From the cell containing the given text, extract its center point as [X, Y] coordinate. 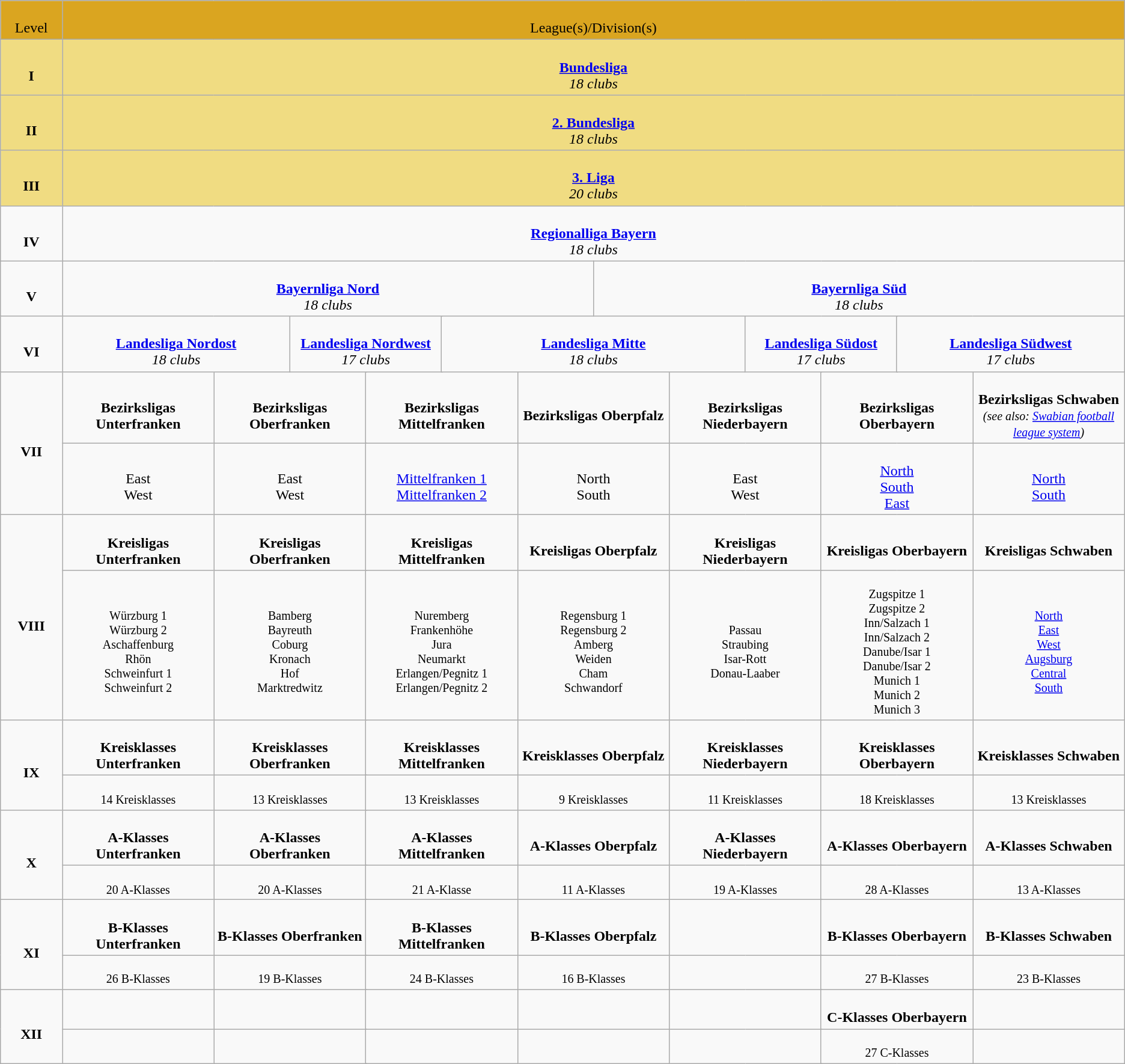
Bezirksligas Schwaben (see also: Swabian football league system) [1049, 408]
VII [31, 443]
Bezirksligas Unterfranken [138, 408]
28 A-Klasses [897, 882]
B-Klasses Oberfranken [290, 928]
23 B-Klasses [1049, 973]
A-Klasses Unterfranken [138, 837]
Kreisligas Mittelfranken [442, 542]
Kreisklasses Niederbayern [745, 748]
I [31, 67]
IV [31, 233]
19 B-Klasses [290, 973]
11 A-Klasses [594, 882]
3. Liga 20 clubs [594, 178]
XII [31, 1027]
A-Klasses Oberpfalz [594, 837]
Regionalliga Bayern 18 clubs [594, 233]
21 A-Klasse [442, 882]
A-Klasses Oberfranken [290, 837]
Kreisligas Oberbayern [897, 542]
Kreisligas Oberfranken [290, 542]
BambergBayreuthCoburgKronachHofMarktredwitz [290, 644]
A-Klasses Niederbayern [745, 837]
13 A-Klasses [1049, 882]
B-Klasses Mittelfranken [442, 928]
Kreisligas Unterfranken [138, 542]
B-Klasses Oberbayern [897, 928]
III [31, 178]
Kreisklasses Oberbayern [897, 748]
IX [31, 765]
Bezirksligas Oberpfalz [594, 408]
Kreisklasses Unterfranken [138, 748]
B-Klasses Schwaben [1049, 928]
Landesliga Südwest 17 clubs [1011, 344]
PassauStraubingIsar-RottDonau-Laaber [745, 644]
Bayernliga Süd 18 clubs [859, 289]
Bayernliga Nord 18 clubs [328, 289]
27 B-Klasses [897, 973]
Zugspitze 1Zugspitze 2Inn/Salzach 1Inn/Salzach 2Danube/Isar 1Danube/Isar 2Munich 1Munich 2Munich 3 [897, 644]
18 Kreisklasses [897, 792]
A-Klasses Mittelfranken [442, 837]
A-Klasses Oberbayern [897, 837]
Kreisklasses Oberfranken [290, 748]
Kreisklasses Oberpfalz [594, 748]
24 B-Klasses [442, 973]
C-Klasses Oberbayern [897, 1009]
XI [31, 945]
League(s)/Division(s) [594, 20]
Bezirksligas Oberbayern [897, 408]
Landesliga Mitte 18 clubs [594, 344]
2. Bundesliga 18 clubs [594, 123]
11 Kreisklasses [745, 792]
19 A-Klasses [745, 882]
26 B-Klasses [138, 973]
Landesliga Nordost 18 clubs [177, 344]
14 Kreisklasses [138, 792]
X [31, 855]
Kreisklasses Mittelfranken [442, 748]
B-Klasses Oberpfalz [594, 928]
9 Kreisklasses [594, 792]
II [31, 123]
Mittelfranken 1Mittelfranken 2 [442, 478]
V [31, 289]
B-Klasses Unterfranken [138, 928]
Bezirksligas Niederbayern [745, 408]
NorthEastWestAugsburgCentralSouth [1049, 644]
Bezirksligas Oberfranken [290, 408]
27 C-Klasses [897, 1046]
Regensburg 1Regensburg 2AmbergWeidenChamSchwandorf [594, 644]
A-Klasses Schwaben [1049, 837]
Kreisklasses Schwaben [1049, 748]
NorthSouthEast [897, 478]
Landesliga Südost 17 clubs [821, 344]
NurembergFrankenhöheJuraNeumarktErlangen/Pegnitz 1Erlangen/Pegnitz 2 [442, 644]
Landesliga Nordwest 17 clubs [365, 344]
Würzburg 1Würzburg 2AschaffenburgRhönSchweinfurt 1Schweinfurt 2 [138, 644]
VI [31, 344]
16 B-Klasses [594, 973]
VIII [31, 617]
Bundesliga 18 clubs [594, 67]
Kreisligas Oberpfalz [594, 542]
Bezirksligas Mittelfranken [442, 408]
Kreisligas Niederbayern [745, 542]
Kreisligas Schwaben [1049, 542]
Level [31, 20]
